Output the (x, y) coordinate of the center of the cell containing the given text.  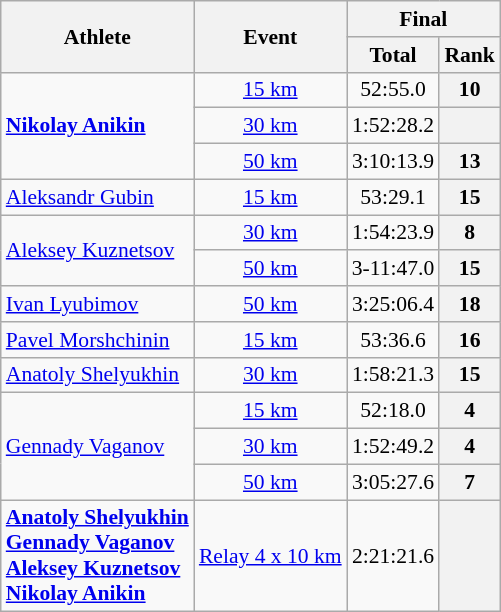
1:52:49.2 (394, 447)
Nikolay Anikin (98, 126)
Final (424, 19)
3:05:27.6 (394, 482)
Total (394, 55)
10 (470, 90)
Athlete (98, 36)
53:29.1 (394, 197)
Pavel Morshchinin (98, 340)
18 (470, 304)
52:18.0 (394, 411)
1:52:28.2 (394, 126)
3:10:13.9 (394, 162)
3-11:47.0 (394, 269)
52:55.0 (394, 90)
Ivan Lyubimov (98, 304)
Anatoly Shelyukhin (98, 375)
Aleksandr Gubin (98, 197)
16 (470, 340)
2:21:21.6 (394, 556)
1:58:21.3 (394, 375)
3:25:06.4 (394, 304)
Anatoly ShelyukhinGennady VaganovAleksey KuznetsovNikolay Anikin (98, 556)
8 (470, 233)
53:36.6 (394, 340)
7 (470, 482)
13 (470, 162)
Rank (470, 55)
Event (270, 36)
1:54:23.9 (394, 233)
Aleksey Kuznetsov (98, 250)
Gennady Vaganov (98, 446)
Relay 4 x 10 km (270, 556)
